Return [x, y] of the center of cell containing provided text 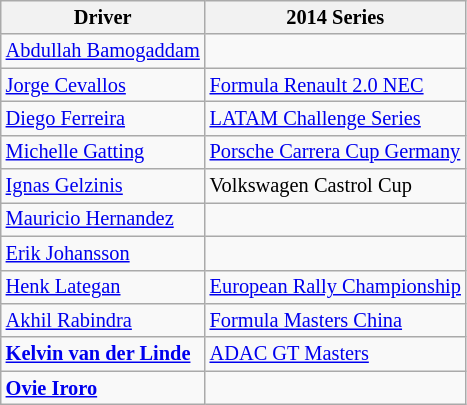
Mauricio Hernandez [103, 219]
Kelvin van der Linde [103, 354]
Henk Lategan [103, 287]
Diego Ferreira [103, 118]
LATAM Challenge Series [336, 118]
Akhil Rabindra [103, 320]
Ovie Iroro [103, 388]
Erik Johansson [103, 253]
Jorge Cevallos [103, 85]
Formula Masters China [336, 320]
Driver [103, 17]
European Rally Championship [336, 287]
ADAC GT Masters [336, 354]
2014 Series [336, 17]
Ignas Gelzinis [103, 186]
Formula Renault 2.0 NEC [336, 85]
Volkswagen Castrol Cup [336, 186]
Michelle Gatting [103, 152]
Porsche Carrera Cup Germany [336, 152]
Abdullah Bamogaddam [103, 51]
